Return (X, Y) of the center of cell containing provided text 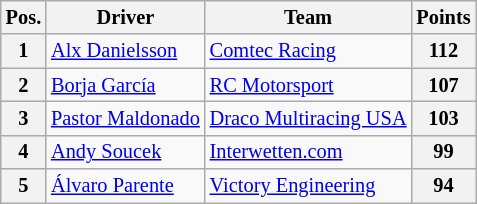
Points (443, 17)
Alx Danielsson (126, 51)
Pastor Maldonado (126, 118)
Interwetten.com (308, 152)
107 (443, 85)
4 (24, 152)
103 (443, 118)
94 (443, 186)
Álvaro Parente (126, 186)
Comtec Racing (308, 51)
Borja García (126, 85)
Driver (126, 17)
99 (443, 152)
Draco Multiracing USA (308, 118)
5 (24, 186)
1 (24, 51)
Pos. (24, 17)
Andy Soucek (126, 152)
112 (443, 51)
2 (24, 85)
3 (24, 118)
Team (308, 17)
Victory Engineering (308, 186)
RC Motorsport (308, 85)
